Return the (x, y) coordinate for the center point of the cell that contains the specified text.  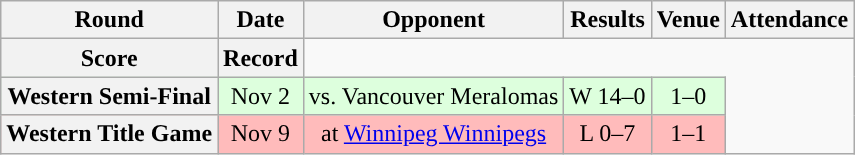
Date (261, 20)
Record (261, 58)
vs. Vancouver Meralomas (434, 96)
W 14–0 (608, 96)
Results (608, 20)
Nov 9 (261, 134)
Venue (688, 20)
1–1 (688, 134)
Western Semi-Final (110, 96)
at Winnipeg Winnipegs (434, 134)
Western Title Game (110, 134)
Opponent (434, 20)
Nov 2 (261, 96)
Score (110, 58)
Attendance (789, 20)
L 0–7 (608, 134)
Round (110, 20)
1–0 (688, 96)
